Search for the cell housing the specified text and yield its (x, y) center coordinate. 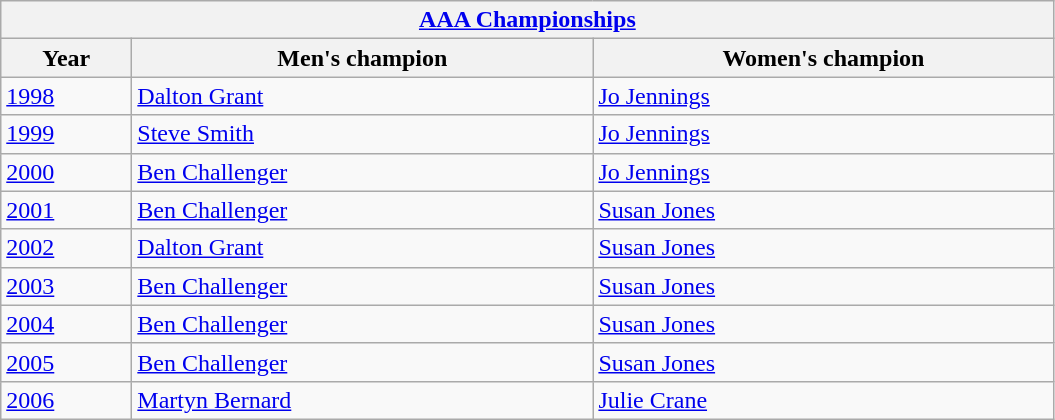
Women's champion (824, 58)
2004 (66, 324)
2000 (66, 172)
Julie Crane (824, 400)
2003 (66, 286)
AAA Championships (528, 20)
2001 (66, 210)
2002 (66, 248)
Martyn Bernard (362, 400)
2005 (66, 362)
1999 (66, 134)
Men's champion (362, 58)
1998 (66, 96)
Year (66, 58)
Steve Smith (362, 134)
2006 (66, 400)
